Scan for the cell matching the given text and deliver its [X, Y] coordinate at center. 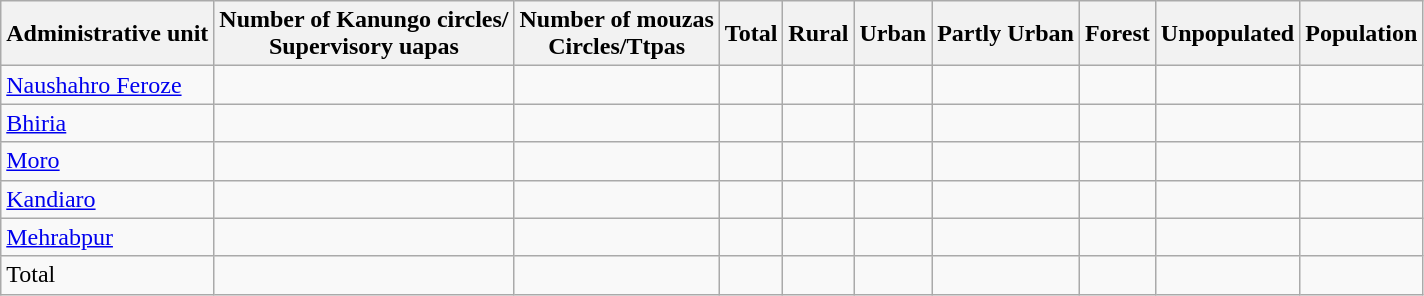
Naushahro Feroze [108, 85]
Partly Urban [1006, 34]
Number of mouzas Circles/Ttpas [616, 34]
Forest [1117, 34]
Bhiria [108, 123]
Number of Kanungo circles/ Supervisory uapas [364, 34]
Population [1362, 34]
Urban [893, 34]
Administrative unit [108, 34]
Moro [108, 161]
Kandiaro [108, 199]
Mehrabpur [108, 237]
Rural [818, 34]
Unpopulated [1227, 34]
